Capture the cell that displays the provided text and extract its [x, y] central coordinate. 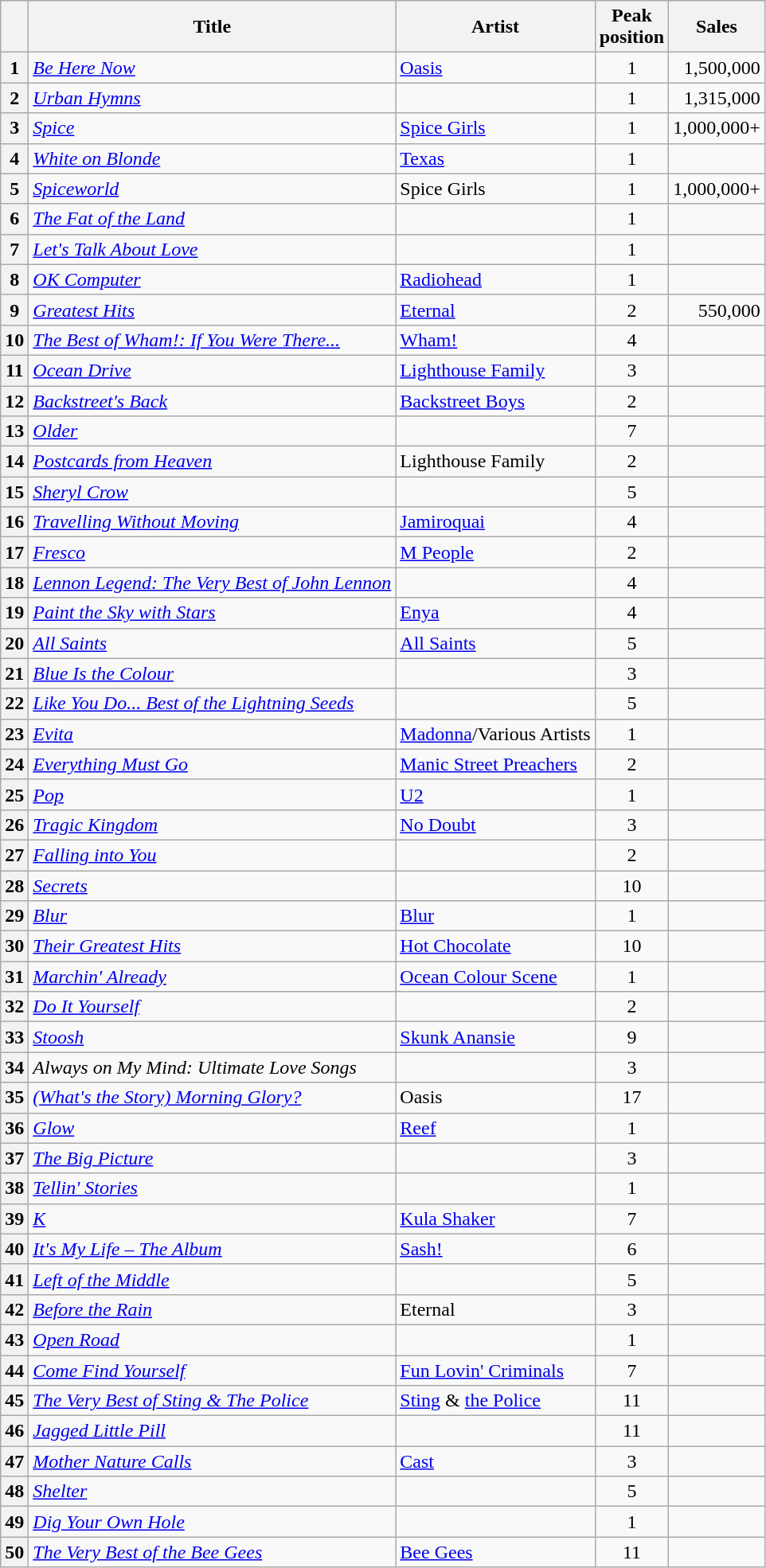
Jagged Little Pill [212, 1431]
Sash! [495, 1249]
Cast [495, 1461]
M People [495, 552]
Peakposition [631, 27]
Secrets [212, 886]
No Doubt [495, 825]
Urban Hymns [212, 98]
30 [14, 946]
The Fat of the Land [212, 219]
Artist [495, 27]
Sales [717, 27]
Do It Yourself [212, 1007]
21 [14, 673]
Hot Chocolate [495, 946]
Before the Rain [212, 1309]
550,000 [717, 310]
Open Road [212, 1340]
18 [14, 583]
Reef [495, 1128]
Spice [212, 128]
Wham! [495, 340]
Be Here Now [212, 68]
Greatest Hits [212, 310]
45 [14, 1401]
Their Greatest Hits [212, 946]
Lennon Legend: The Very Best of John Lennon [212, 583]
Madonna/Various Artists [495, 734]
Jamiroquai [495, 522]
Spiceworld [212, 189]
29 [14, 916]
Ocean Colour Scene [495, 977]
12 [14, 400]
Tragic Kingdom [212, 825]
Texas [495, 158]
41 [14, 1279]
Bee Gees [495, 1552]
(What's the Story) Morning Glory? [212, 1098]
Sting & the Police [495, 1401]
44 [14, 1370]
32 [14, 1007]
42 [14, 1309]
46 [14, 1431]
Shelter [212, 1492]
15 [14, 492]
Enya [495, 613]
Let's Talk About Love [212, 249]
It's My Life – The Album [212, 1249]
Fun Lovin' Criminals [495, 1370]
Stoosh [212, 1037]
36 [14, 1128]
47 [14, 1461]
OK Computer [212, 279]
Mother Nature Calls [212, 1461]
Like You Do... Best of the Lightning Seeds [212, 704]
Postcards from Heaven [212, 462]
23 [14, 734]
22 [14, 704]
Dig Your Own Hole [212, 1522]
Glow [212, 1128]
38 [14, 1188]
20 [14, 643]
The Very Best of Sting & The Police [212, 1401]
The Best of Wham!: If You Were There... [212, 340]
14 [14, 462]
Older [212, 431]
Title [212, 27]
8 [14, 279]
Backstreet Boys [495, 400]
Ocean Drive [212, 370]
Come Find Yourself [212, 1370]
24 [14, 764]
Everything Must Go [212, 764]
Radiohead [495, 279]
33 [14, 1037]
Evita [212, 734]
1,315,000 [717, 98]
48 [14, 1492]
Pop [212, 794]
Backstreet's Back [212, 400]
39 [14, 1219]
27 [14, 855]
25 [14, 794]
Paint the Sky with Stars [212, 613]
34 [14, 1067]
U2 [495, 794]
Fresco [212, 552]
37 [14, 1158]
13 [14, 431]
Kula Shaker [495, 1219]
Sheryl Crow [212, 492]
The Big Picture [212, 1158]
49 [14, 1522]
43 [14, 1340]
K [212, 1219]
26 [14, 825]
Manic Street Preachers [495, 764]
35 [14, 1098]
Falling into You [212, 855]
40 [14, 1249]
Tellin' Stories [212, 1188]
1,500,000 [717, 68]
The Very Best of the Bee Gees [212, 1552]
White on Blonde [212, 158]
50 [14, 1552]
Always on My Mind: Ultimate Love Songs [212, 1067]
Left of the Middle [212, 1279]
28 [14, 886]
Blue Is the Colour [212, 673]
Skunk Anansie [495, 1037]
16 [14, 522]
19 [14, 613]
Marchin' Already [212, 977]
31 [14, 977]
Travelling Without Moving [212, 522]
